Detect which cell encompasses the target text, then output its [x, y] center coordinate. 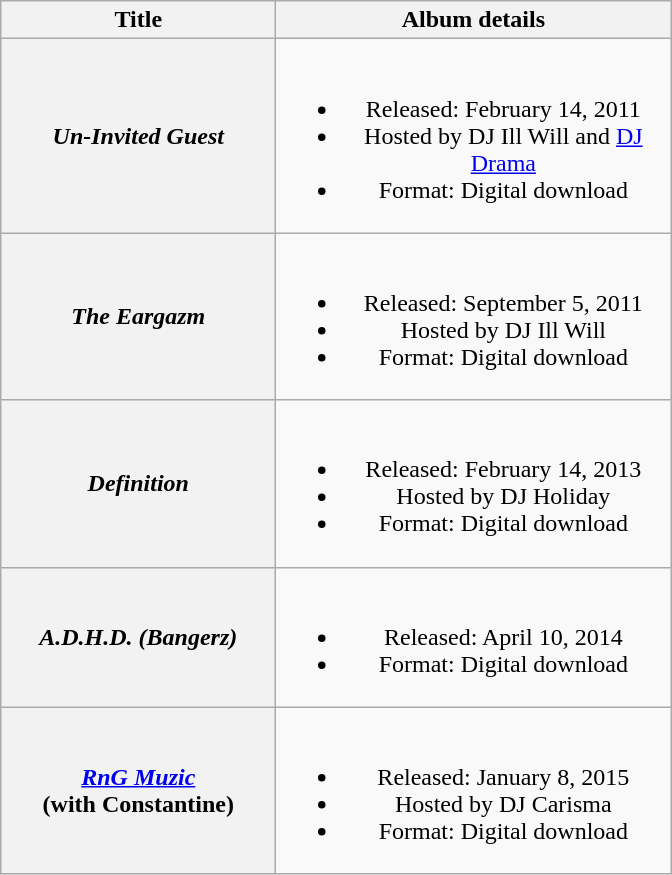
Released: September 5, 2011Hosted by DJ Ill WillFormat: Digital download [474, 316]
Released: January 8, 2015Hosted by DJ CarismaFormat: Digital download [474, 790]
Released: February 14, 2013Hosted by DJ HolidayFormat: Digital download [474, 484]
Title [138, 20]
A.D.H.D. (Bangerz) [138, 637]
Album details [474, 20]
Released: April 10, 2014Format: Digital download [474, 637]
Definition [138, 484]
The Eargazm [138, 316]
Released: February 14, 2011Hosted by DJ Ill Will and DJ DramaFormat: Digital download [474, 136]
RnG Muzic (with Constantine) [138, 790]
Un-Invited Guest [138, 136]
